Find where the given text appears and provide that cell's center as (X, Y) coordinate. 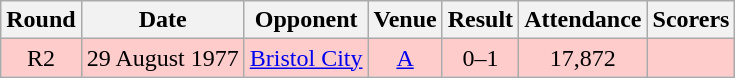
Bristol City (306, 58)
Opponent (306, 20)
29 August 1977 (162, 58)
17,872 (583, 58)
Round (41, 20)
A (405, 58)
R2 (41, 58)
Attendance (583, 20)
0–1 (480, 58)
Result (480, 20)
Date (162, 20)
Venue (405, 20)
Scorers (691, 20)
